Extract the (X, Y) coordinate from the center of the cell holding the provided text.  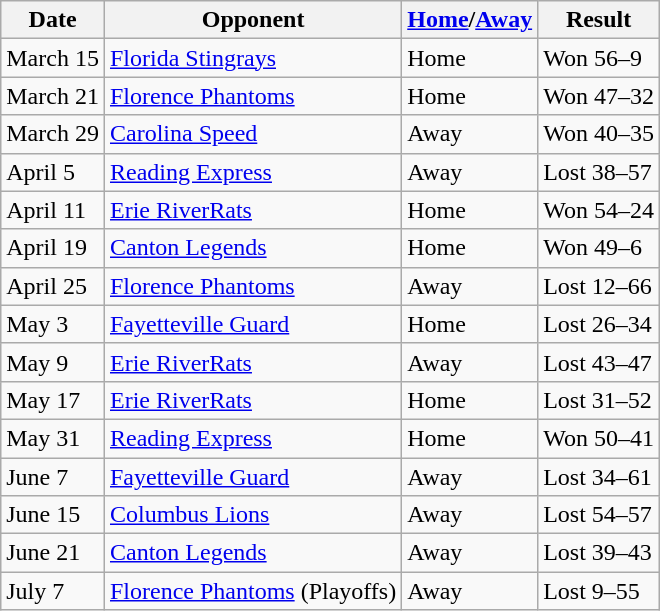
July 7 (53, 591)
March 29 (53, 134)
Lost 12–66 (599, 286)
Carolina Speed (252, 134)
Lost 34–61 (599, 477)
Lost 39–43 (599, 553)
Lost 31–52 (599, 400)
March 15 (53, 58)
Florence Phantoms (Playoffs) (252, 591)
Date (53, 20)
Home/Away (470, 20)
Won 54–24 (599, 210)
Won 40–35 (599, 134)
Won 49–6 (599, 248)
April 5 (53, 172)
Lost 43–47 (599, 362)
Lost 54–57 (599, 515)
Opponent (252, 20)
Lost 38–57 (599, 172)
Won 56–9 (599, 58)
Columbus Lions (252, 515)
Lost 26–34 (599, 324)
May 17 (53, 400)
March 21 (53, 96)
June 21 (53, 553)
Won 50–41 (599, 438)
May 31 (53, 438)
Result (599, 20)
June 7 (53, 477)
April 25 (53, 286)
May 3 (53, 324)
Lost 9–55 (599, 591)
Won 47–32 (599, 96)
April 19 (53, 248)
Florida Stingrays (252, 58)
April 11 (53, 210)
May 9 (53, 362)
June 15 (53, 515)
